Pinpoint the cell where the given text exists, returning its [X, Y] midpoint coordinate. 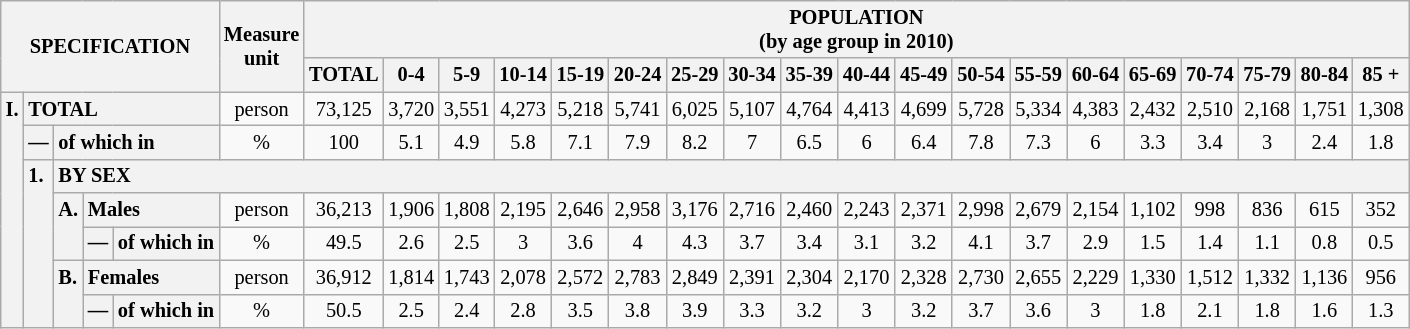
2.8 [522, 311]
0.8 [1324, 243]
B. [68, 294]
85 + [1381, 75]
3.1 [866, 243]
836 [1268, 210]
1.6 [1324, 311]
2.9 [1096, 243]
2,998 [980, 210]
10-14 [522, 75]
1. [38, 243]
2,243 [866, 210]
2,391 [752, 277]
49.5 [344, 243]
2.6 [411, 243]
8.2 [694, 142]
4 [638, 243]
7 [752, 142]
3.5 [580, 311]
2.1 [1210, 311]
5,728 [980, 109]
SPECIFICATION [110, 46]
5-9 [467, 75]
2,958 [638, 210]
2,195 [522, 210]
POPULATION (by age group in 2010) [856, 29]
2,783 [638, 277]
Females [151, 277]
2,510 [1210, 109]
4.1 [980, 243]
36,213 [344, 210]
2,679 [1038, 210]
7.9 [638, 142]
Measure unit [262, 46]
1,330 [1152, 277]
2,432 [1152, 109]
4,273 [522, 109]
Males [151, 210]
4,383 [1096, 109]
1,751 [1324, 109]
2,460 [810, 210]
0.5 [1381, 243]
55-59 [1038, 75]
4,699 [924, 109]
5,334 [1038, 109]
36,912 [344, 277]
2,154 [1096, 210]
50.5 [344, 311]
4,764 [810, 109]
2,730 [980, 277]
3.8 [638, 311]
4.9 [467, 142]
80-84 [1324, 75]
35-39 [810, 75]
20-24 [638, 75]
6.4 [924, 142]
5.8 [522, 142]
BY SEX [732, 176]
25-29 [694, 75]
3,176 [694, 210]
1,512 [1210, 277]
2,078 [522, 277]
1.1 [1268, 243]
6.5 [810, 142]
65-69 [1152, 75]
100 [344, 142]
I. [12, 210]
1,814 [411, 277]
5.1 [411, 142]
6,025 [694, 109]
2,170 [866, 277]
1.3 [1381, 311]
1,906 [411, 210]
40-44 [866, 75]
7.3 [1038, 142]
73,125 [344, 109]
50-54 [980, 75]
7.8 [980, 142]
3,720 [411, 109]
2,572 [580, 277]
1,808 [467, 210]
352 [1381, 210]
70-74 [1210, 75]
4.3 [694, 243]
2,371 [924, 210]
2,168 [1268, 109]
5,107 [752, 109]
1,136 [1324, 277]
45-49 [924, 75]
2,229 [1096, 277]
3.9 [694, 311]
3,551 [467, 109]
1.5 [1152, 243]
2,328 [924, 277]
1,332 [1268, 277]
1,308 [1381, 109]
0-4 [411, 75]
7.1 [580, 142]
998 [1210, 210]
1.4 [1210, 243]
30-34 [752, 75]
75-79 [1268, 75]
1,102 [1152, 210]
4,413 [866, 109]
2,304 [810, 277]
2,655 [1038, 277]
2,849 [694, 277]
5,741 [638, 109]
A. [68, 226]
1,743 [467, 277]
2,646 [580, 210]
5,218 [580, 109]
2,716 [752, 210]
615 [1324, 210]
60-64 [1096, 75]
15-19 [580, 75]
956 [1381, 277]
